From the cell containing the given text, extract its center point as (x, y) coordinate. 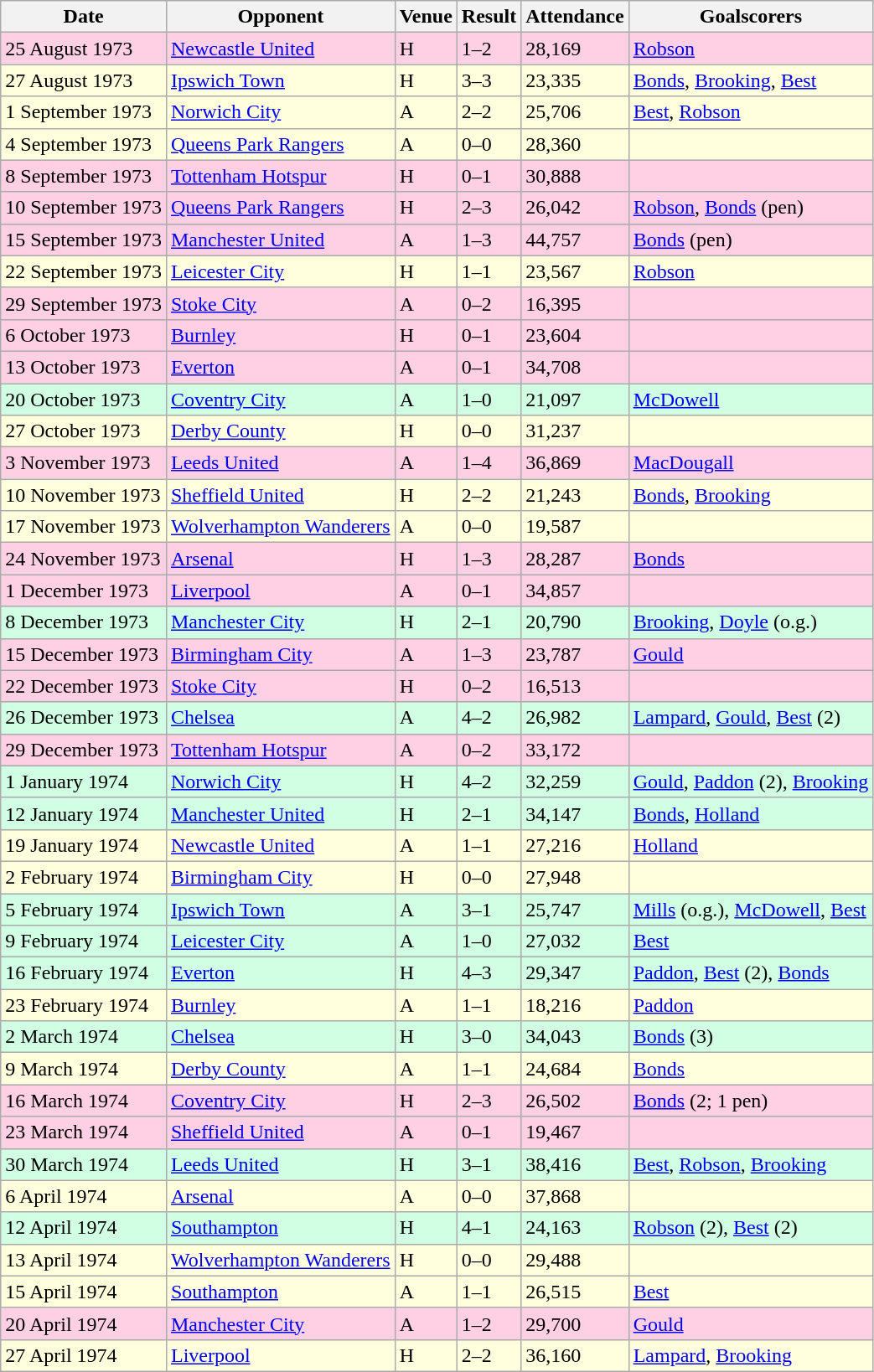
23,567 (575, 271)
17 November 1973 (84, 527)
5 February 1974 (84, 909)
25,706 (575, 112)
4–3 (489, 973)
16 February 1974 (84, 973)
Robson (2), Best (2) (751, 1228)
26,982 (575, 718)
20 April 1974 (84, 1323)
9 February 1974 (84, 941)
29 September 1973 (84, 303)
Bonds (pen) (751, 240)
19,587 (575, 527)
6 October 1973 (84, 335)
13 April 1974 (84, 1260)
Goalscorers (751, 17)
16 March 1974 (84, 1101)
Robson, Bonds (pen) (751, 208)
15 April 1974 (84, 1292)
Paddon, Best (2), Bonds (751, 973)
21,243 (575, 495)
44,757 (575, 240)
28,169 (575, 49)
8 December 1973 (84, 622)
Result (489, 17)
23,604 (575, 335)
26,502 (575, 1101)
27,948 (575, 877)
34,043 (575, 1037)
26,042 (575, 208)
16,513 (575, 686)
6 April 1974 (84, 1196)
Holland (751, 845)
27 October 1973 (84, 431)
28,287 (575, 559)
36,869 (575, 463)
18,216 (575, 1005)
15 September 1973 (84, 240)
27 August 1973 (84, 80)
Best, Robson, Brooking (751, 1164)
1 January 1974 (84, 781)
23,335 (575, 80)
30 March 1974 (84, 1164)
15 December 1973 (84, 654)
12 April 1974 (84, 1228)
24,163 (575, 1228)
Attendance (575, 17)
34,708 (575, 367)
29,488 (575, 1260)
2 March 1974 (84, 1037)
23 March 1974 (84, 1132)
Lampard, Brooking (751, 1355)
34,857 (575, 591)
12 January 1974 (84, 813)
34,147 (575, 813)
McDowell (751, 400)
10 November 1973 (84, 495)
4 September 1973 (84, 144)
Mills (o.g.), McDowell, Best (751, 909)
3–0 (489, 1037)
28,360 (575, 144)
29 December 1973 (84, 750)
19 January 1974 (84, 845)
8 September 1973 (84, 176)
38,416 (575, 1164)
Best, Robson (751, 112)
Paddon (751, 1005)
30,888 (575, 176)
Gould, Paddon (2), Brooking (751, 781)
3–3 (489, 80)
29,700 (575, 1323)
22 December 1973 (84, 686)
25,747 (575, 909)
27,032 (575, 941)
1 September 1973 (84, 112)
20,790 (575, 622)
26 December 1973 (84, 718)
3 November 1973 (84, 463)
Lampard, Gould, Best (2) (751, 718)
Bonds (3) (751, 1037)
Bonds (2; 1 pen) (751, 1101)
9 March 1974 (84, 1069)
MacDougall (751, 463)
Bonds, Holland (751, 813)
2 February 1974 (84, 877)
37,868 (575, 1196)
Opponent (280, 17)
32,259 (575, 781)
36,160 (575, 1355)
Date (84, 17)
16,395 (575, 303)
24,684 (575, 1069)
22 September 1973 (84, 271)
Venue (426, 17)
31,237 (575, 431)
29,347 (575, 973)
Bonds, Brooking, Best (751, 80)
33,172 (575, 750)
27,216 (575, 845)
23 February 1974 (84, 1005)
23,787 (575, 654)
20 October 1973 (84, 400)
Brooking, Doyle (o.g.) (751, 622)
25 August 1973 (84, 49)
21,097 (575, 400)
4–1 (489, 1228)
24 November 1973 (84, 559)
13 October 1973 (84, 367)
Bonds, Brooking (751, 495)
19,467 (575, 1132)
1–4 (489, 463)
10 September 1973 (84, 208)
27 April 1974 (84, 1355)
1 December 1973 (84, 591)
26,515 (575, 1292)
